Output the [X, Y] coordinate of the center of the cell containing the given text.  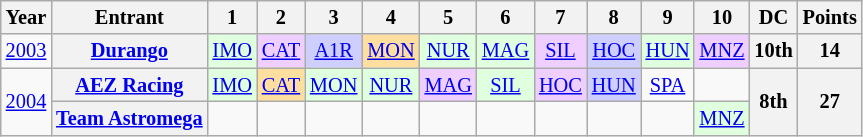
14 [830, 51]
4 [390, 17]
27 [830, 102]
SPA [668, 85]
8 [614, 17]
8th [773, 102]
A1R [334, 51]
2003 [26, 51]
1 [232, 17]
6 [506, 17]
9 [668, 17]
5 [448, 17]
10th [773, 51]
Entrant [129, 17]
7 [560, 17]
Points [830, 17]
Year [26, 17]
AEZ Racing [129, 85]
DC [773, 17]
10 [722, 17]
Durango [129, 51]
2004 [26, 102]
2 [281, 17]
Team Astromega [129, 118]
3 [334, 17]
